Scan for the cell matching the given text and deliver its [X, Y] coordinate at center. 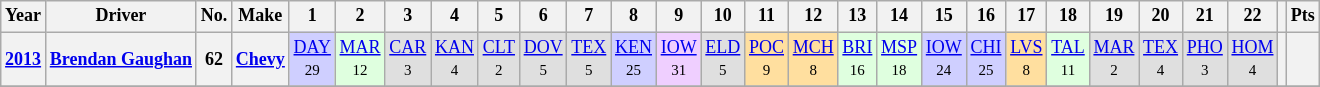
Chevy [261, 59]
TEX5 [589, 59]
TAL11 [1068, 59]
21 [1204, 16]
17 [1026, 16]
16 [986, 16]
MSP18 [900, 59]
19 [1114, 16]
Year [24, 16]
ELD5 [723, 59]
BRI16 [858, 59]
IOW24 [944, 59]
No. [214, 16]
13 [858, 16]
POC9 [767, 59]
5 [498, 16]
18 [1068, 16]
CLT2 [498, 59]
8 [634, 16]
MAR12 [360, 59]
CHI25 [986, 59]
2 [360, 16]
HOM4 [1252, 59]
7 [589, 16]
DOV5 [543, 59]
14 [900, 16]
PHO3 [1204, 59]
IOW31 [678, 59]
KAN4 [455, 59]
62 [214, 59]
6 [543, 16]
Pts [1302, 16]
Driver [120, 16]
DAY29 [312, 59]
22 [1252, 16]
11 [767, 16]
LVS8 [1026, 59]
KEN25 [634, 59]
20 [1161, 16]
TEX4 [1161, 59]
12 [813, 16]
4 [455, 16]
3 [408, 16]
Brendan Gaughan [120, 59]
CAR3 [408, 59]
2013 [24, 59]
MCH8 [813, 59]
10 [723, 16]
Make [261, 16]
15 [944, 16]
9 [678, 16]
1 [312, 16]
MAR2 [1114, 59]
